Capture the cell that displays the provided text and extract its (X, Y) central coordinate. 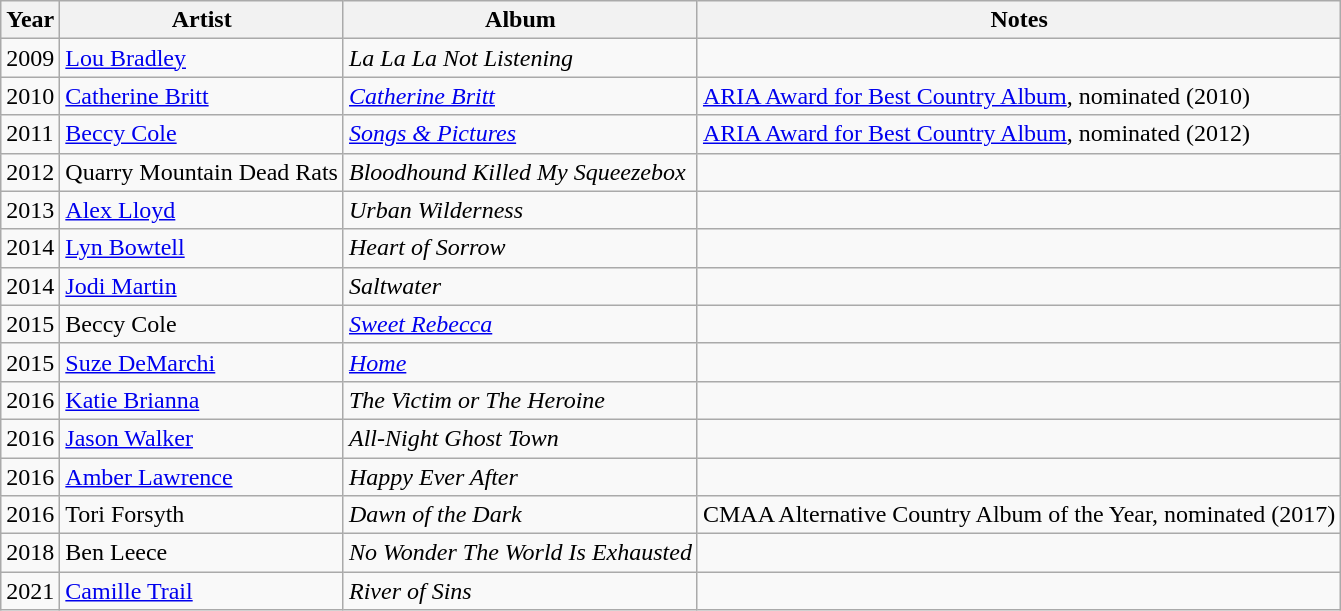
Saltwater (520, 286)
2011 (30, 134)
Katie Brianna (202, 400)
River of Sins (520, 591)
Camille Trail (202, 591)
2010 (30, 96)
Year (30, 20)
2009 (30, 58)
2018 (30, 553)
Home (520, 362)
All-Night Ghost Town (520, 438)
Sweet Rebecca (520, 324)
Amber Lawrence (202, 477)
Notes (1018, 20)
Artist (202, 20)
The Victim or The Heroine (520, 400)
Ben Leece (202, 553)
No Wonder The World Is Exhausted (520, 553)
Happy Ever After (520, 477)
Jason Walker (202, 438)
Tori Forsyth (202, 515)
Dawn of the Dark (520, 515)
2021 (30, 591)
Heart of Sorrow (520, 248)
Alex Lloyd (202, 210)
La La La Not Listening (520, 58)
ARIA Award for Best Country Album, nominated (2012) (1018, 134)
ARIA Award for Best Country Album, nominated (2010) (1018, 96)
Quarry Mountain Dead Rats (202, 172)
Lyn Bowtell (202, 248)
2013 (30, 210)
2012 (30, 172)
Lou Bradley (202, 58)
Urban Wilderness (520, 210)
CMAA Alternative Country Album of the Year, nominated (2017) (1018, 515)
Songs & Pictures (520, 134)
Jodi Martin (202, 286)
Bloodhound Killed My Squeezebox (520, 172)
Album (520, 20)
Suze DeMarchi (202, 362)
